Identify which cell holds the provided text, then report its [X, Y] central coordinate. 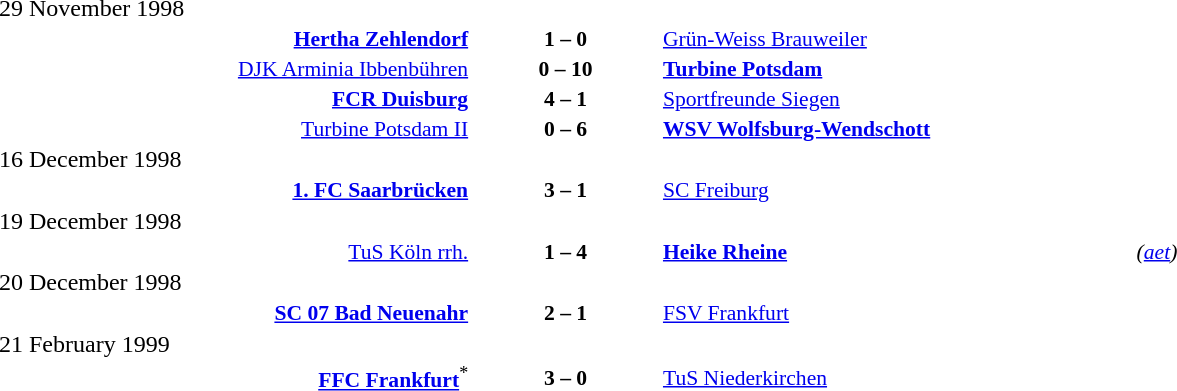
1 – 0 [566, 38]
0 – 10 [566, 68]
FSV Frankfurt [897, 313]
SC Freiburg [897, 190]
Sportfreunde Siegen [897, 98]
1 – 4 [566, 252]
Grün-Weiss Brauweiler [897, 38]
Heike Rheine [897, 252]
0 – 6 [566, 128]
Turbine Potsdam [897, 68]
4 – 1 [566, 98]
2 – 1 [566, 313]
3 – 1 [566, 190]
WSV Wolfsburg-Wendschott [897, 128]
